Return the (x, y) coordinate for the center point of the cell that contains the specified text.  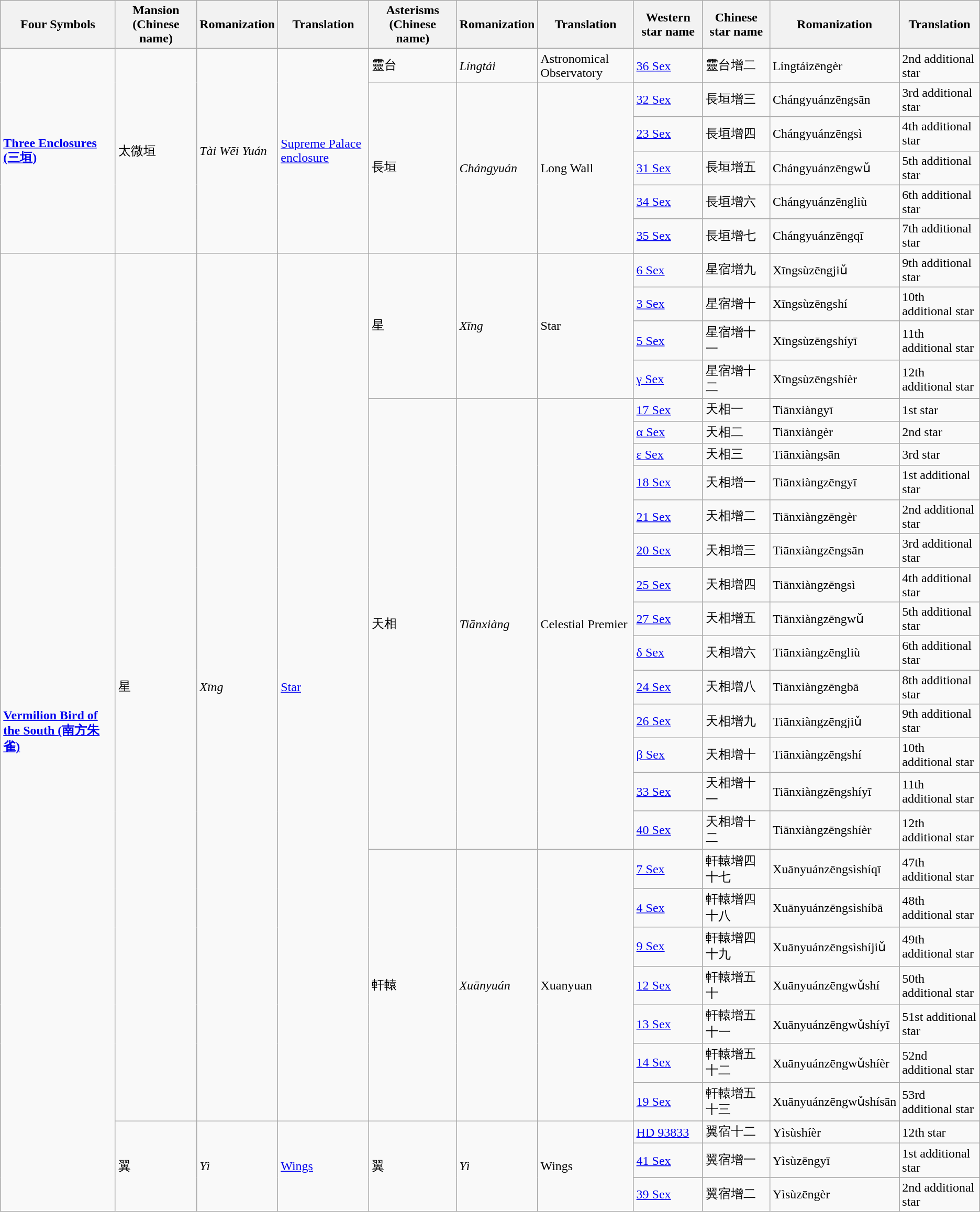
12th star (939, 1132)
Long Wall (585, 168)
軒轅增五十二 (736, 1063)
Xuānyuán (497, 985)
Tiānxiàngzēngwǔ (834, 619)
天相三 (736, 454)
6 Sex (668, 270)
Chángyuánzēngliù (834, 202)
Astronomical Observatory (585, 66)
50th additional star (939, 985)
Tiānxiàngsān (834, 454)
Yìsùshíèr (834, 1132)
靈台 (413, 66)
4 Sex (668, 908)
Tiānxiàngzēngsì (834, 584)
Xuānyuánzēngsìshíqī (834, 869)
天相增十 (736, 755)
19 Sex (668, 1102)
Vermilion Bird of the South (南方朱雀) (58, 732)
Xuanyuan (585, 985)
1st star (939, 409)
20 Sex (668, 551)
Tiānxiàngzēngsān (834, 551)
長垣增四 (736, 134)
Three Enclosures (三垣) (58, 151)
21 Sex (668, 516)
Xuānyuánzēngsìshíjiǔ (834, 947)
17 Sex (668, 409)
47th additional star (939, 869)
長垣增六 (736, 202)
26 Sex (668, 721)
Tài Wēi Yuán (238, 151)
Xuānyuánzēngwǔshíyī (834, 1024)
軒轅增五十一 (736, 1024)
Western star name (668, 25)
Chángyuánzēngsān (834, 99)
27 Sex (668, 619)
7th additional star (939, 236)
星宿增十二 (736, 379)
Xuānyuánzēngwǔshísān (834, 1102)
α Sex (668, 432)
長垣增七 (736, 236)
Chángyuán (497, 168)
Tiānxiàngzēngshíyī (834, 792)
天相二 (736, 432)
Xuānyuánzēngwǔshíèr (834, 1063)
β Sex (668, 755)
23 Sex (668, 134)
天相增十一 (736, 792)
31 Sex (668, 168)
天相增八 (736, 687)
長垣增三 (736, 99)
γ Sex (668, 379)
天相增六 (736, 652)
Chángyuánzēngsì (834, 134)
3 Sex (668, 304)
18 Sex (668, 483)
Tiānxiàngzēngliù (834, 652)
Mansion (Chinese name) (156, 25)
48th additional star (939, 908)
Língtái (497, 66)
天相 (413, 624)
長垣增五 (736, 168)
Tiānxiàngyī (834, 409)
36 Sex (668, 66)
Xuānyuánzēngwǔshí (834, 985)
δ Sex (668, 652)
25 Sex (668, 584)
32 Sex (668, 99)
Xīngsùzēngshí (834, 304)
軒轅增四十八 (736, 908)
軒轅增四十七 (736, 869)
Celestial Premier (585, 624)
Tiānxiàngèr (834, 432)
翼宿增一 (736, 1160)
13 Sex (668, 1024)
41 Sex (668, 1160)
Tiānxiàngzēngèr (834, 516)
Xīngsùzēngshíèr (834, 379)
5 Sex (668, 340)
9 Sex (668, 947)
Tiānxiàng (497, 624)
Four Symbols (58, 25)
Tiānxiàngzēngyī (834, 483)
Chángyuánzēngwǔ (834, 168)
軒轅 (413, 985)
35 Sex (668, 236)
53rd additional star (939, 1102)
Língtáizēngèr (834, 66)
軒轅增五十三 (736, 1102)
天相增五 (736, 619)
Tiānxiàngzēngshí (834, 755)
Chinese star name (736, 25)
軒轅增五十 (736, 985)
Yìsùzēngèr (834, 1195)
翼宿增二 (736, 1195)
Tiānxiàngzēngshíèr (834, 830)
天相增十二 (736, 830)
33 Sex (668, 792)
49th additional star (939, 947)
Xuānyuánzēngsìshíbā (834, 908)
Tiānxiàngzēngjiǔ (834, 721)
34 Sex (668, 202)
Asterisms (Chinese name) (413, 25)
Tiānxiàngzēngbā (834, 687)
ε Sex (668, 454)
24 Sex (668, 687)
靈台增二 (736, 66)
Chángyuánzēngqī (834, 236)
7 Sex (668, 869)
2nd star (939, 432)
12 Sex (668, 985)
星宿增九 (736, 270)
52nd additional star (939, 1063)
8th additional star (939, 687)
長垣 (413, 168)
Xīngsùzēngshíyī (834, 340)
14 Sex (668, 1063)
天相增四 (736, 584)
翼宿十二 (736, 1132)
天相增一 (736, 483)
天相增二 (736, 516)
天相增九 (736, 721)
39 Sex (668, 1195)
星宿增十 (736, 304)
Xīngsùzēngjiǔ (834, 270)
Supreme Palace enclosure (324, 151)
星宿增十一 (736, 340)
天相一 (736, 409)
51st additional star (939, 1024)
Yìsùzēngyī (834, 1160)
天相增三 (736, 551)
40 Sex (668, 830)
HD 93833 (668, 1132)
3rd star (939, 454)
太微垣 (156, 151)
軒轅增四十九 (736, 947)
